Determine the [X, Y] coordinate at the center of the cell enclosing the given text.  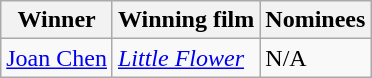
Joan Chen [57, 58]
N/A [316, 58]
Nominees [316, 20]
Winning film [186, 20]
Little Flower [186, 58]
Winner [57, 20]
